Identify which cell holds the provided text, then report its (x, y) central coordinate. 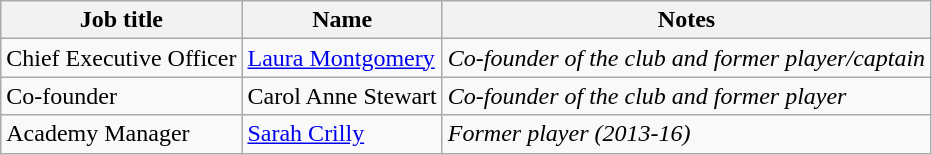
Chief Executive Officer (122, 58)
Name (342, 20)
Academy Manager (122, 134)
Sarah Crilly (342, 134)
Notes (686, 20)
Laura Montgomery (342, 58)
Co-founder (122, 96)
Job title (122, 20)
Co-founder of the club and former player (686, 96)
Former player (2013-16) (686, 134)
Carol Anne Stewart (342, 96)
Co-founder of the club and former player/captain (686, 58)
